Extract the (x, y) coordinate from the center of the cell holding the provided text.  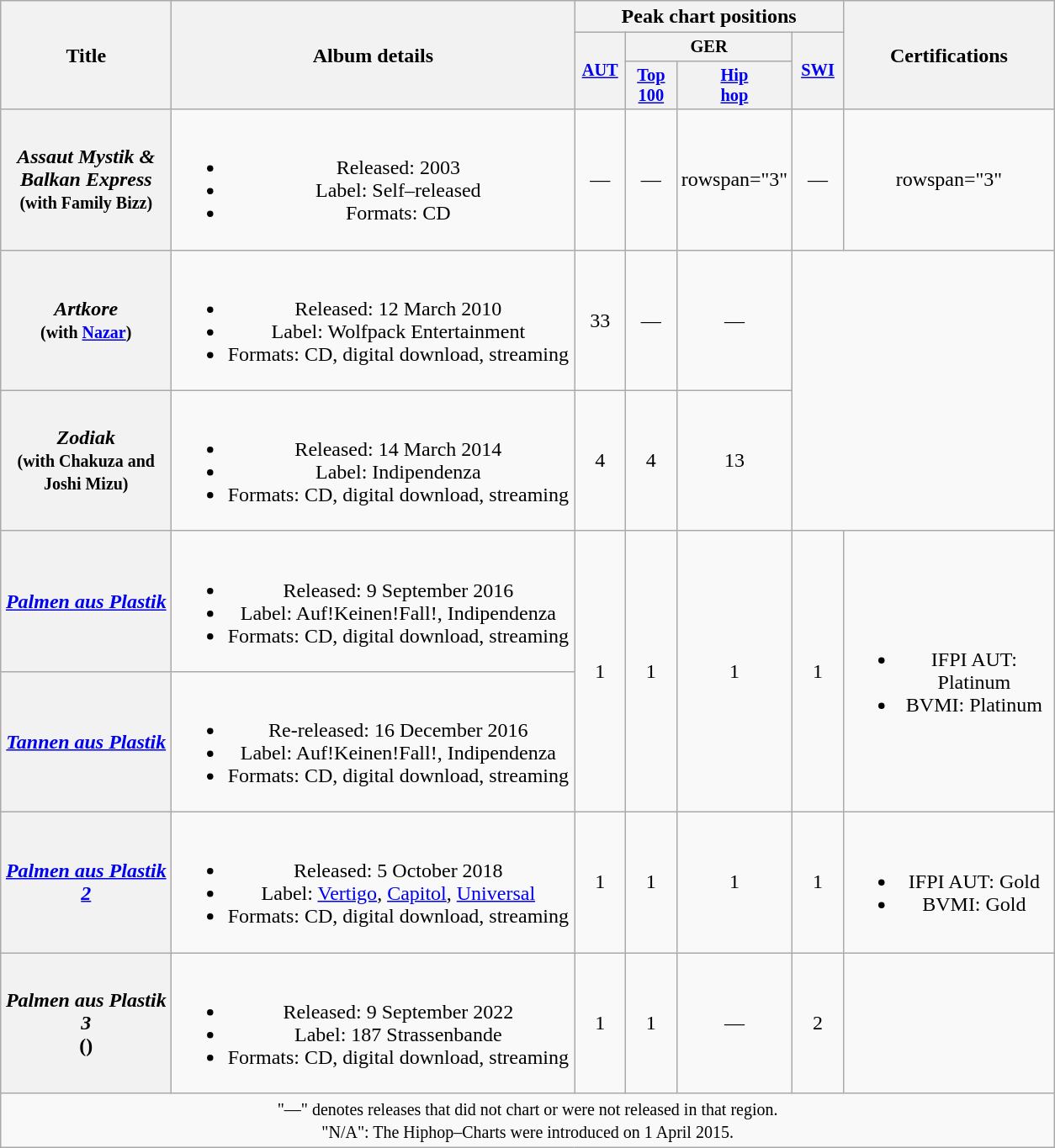
33 (601, 320)
Zodiak(with Chakuza and Joshi Mizu) (86, 461)
Released: 12 March 2010Label: Wolfpack EntertainmentFormats: CD, digital download, streaming (374, 320)
Album details (374, 56)
Palmen aus Plastik 3() (86, 1023)
SWI (818, 71)
Artkore(with Nazar) (86, 320)
Released: 5 October 2018Label: Vertigo, Capitol, UniversalFormats: CD, digital download, streaming (374, 881)
2 (818, 1023)
Palmen aus Plastik 2 (86, 881)
"—" denotes releases that did not chart or were not released in that region."N/A": The Hiphop–Charts were introduced on 1 April 2015. (528, 1120)
AUT (601, 71)
Released: 14 March 2014Label: IndipendenzaFormats: CD, digital download, streaming (374, 461)
Released: 9 September 2016Label: Auf!Keinen!Fall!, IndipendenzaFormats: CD, digital download, streaming (374, 600)
Released: 2003Label: Self–releasedFormats: CD (374, 180)
Palmen aus Plastik (86, 600)
Certifications (949, 56)
Released: 9 September 2022Label: 187 StrassenbandeFormats: CD, digital download, streaming (374, 1023)
GER (709, 47)
Title (86, 56)
Re-released: 16 December 2016Label: Auf!Keinen!Fall!, IndipendenzaFormats: CD, digital download, streaming (374, 742)
IFPI AUT: PlatinumBVMI: Platinum (949, 671)
Hiphop (734, 85)
Top100 (651, 85)
IFPI AUT: GoldBVMI: Gold (949, 881)
13 (734, 461)
Peak chart positions (708, 17)
Tannen aus Plastik (86, 742)
Assaut Mystik & Balkan Express(with Family Bizz) (86, 180)
